For the text-containing cell, return its midpoint in [X, Y] coordinate format. 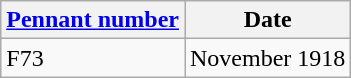
November 1918 [267, 58]
Pennant number [93, 20]
Date [267, 20]
F73 [93, 58]
